Pinpoint the cell where the given text exists, returning its (X, Y) midpoint coordinate. 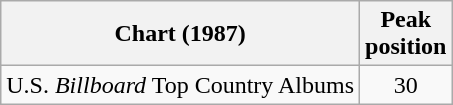
U.S. Billboard Top Country Albums (180, 85)
30 (406, 85)
Chart (1987) (180, 34)
Peakposition (406, 34)
